Search for the cell housing the specified text and yield its (x, y) center coordinate. 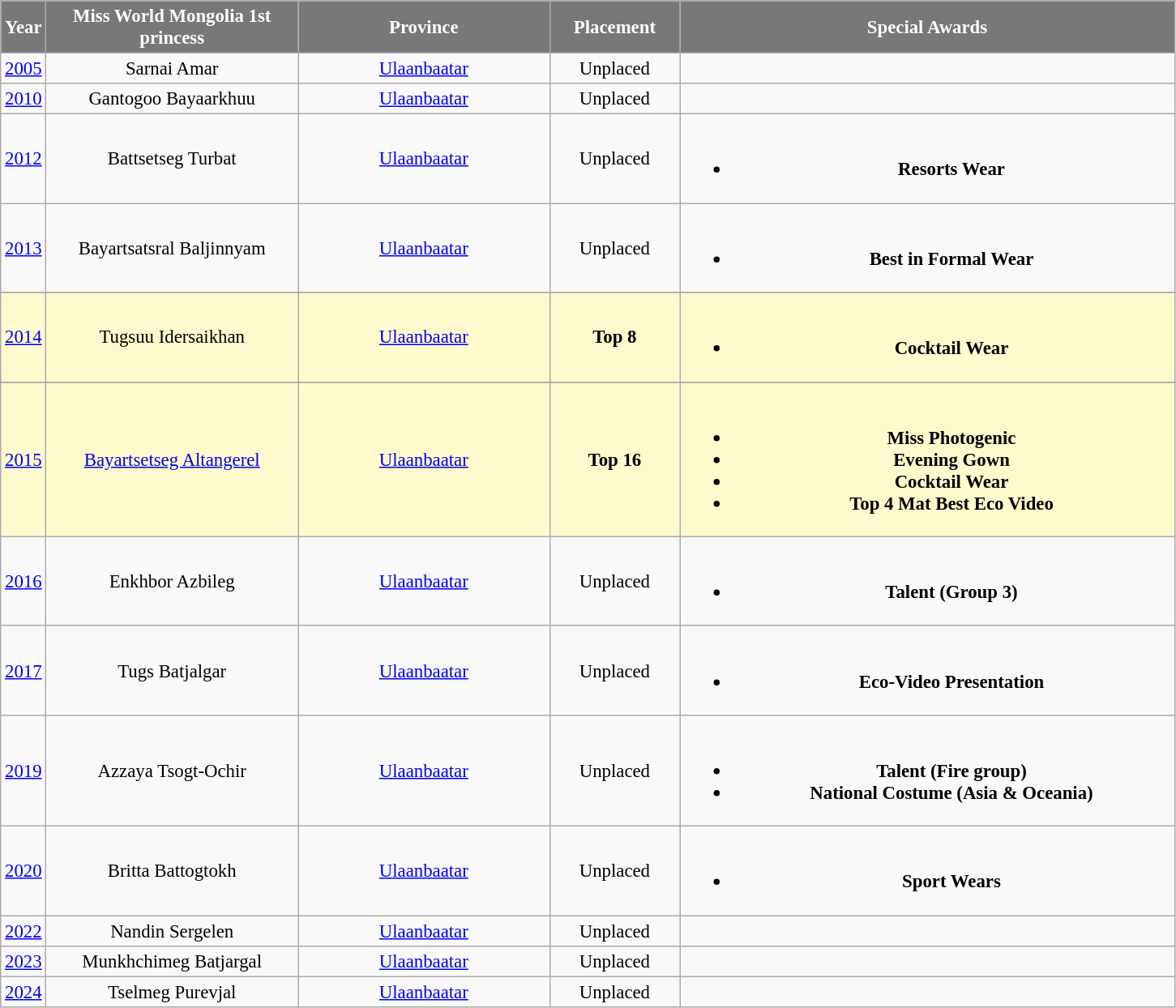
Resorts Wear (927, 159)
Britta Battogtokh (172, 871)
2012 (24, 159)
2013 (24, 248)
Best in Formal Wear (927, 248)
Eco-Video Presentation (927, 670)
Battsetseg Turbat (172, 159)
2024 (24, 992)
Sarnai Amar (172, 69)
Sport Wears (927, 871)
Munkhchimeg Batjargal (172, 962)
2022 (24, 931)
Bayartsetseg Altangerel (172, 459)
2015 (24, 459)
Province (425, 28)
Nandin Sergelen (172, 931)
2017 (24, 670)
Talent (Fire group) National Costume (Asia & Oceania) (927, 771)
2005 (24, 69)
Miss World Mongolia 1st princess (172, 28)
Azzaya Tsogt-Ochir (172, 771)
Bayartsatsral Baljinnyam (172, 248)
Tugs Batjalgar (172, 670)
2016 (24, 581)
Placement (614, 28)
2023 (24, 962)
Talent (Group 3) (927, 581)
2014 (24, 337)
Top 8 (614, 337)
Miss Photogenic Evening Gown Cocktail WearTop 4 Mat Best Eco Video (927, 459)
Tselmeg Purevjal (172, 992)
Cocktail Wear (927, 337)
Gantogoo Bayaarkhuu (172, 99)
2020 (24, 871)
Enkhbor Azbileg (172, 581)
Year (24, 28)
2010 (24, 99)
Top 16 (614, 459)
Special Awards (927, 28)
Tugsuu Idersaikhan (172, 337)
2019 (24, 771)
